Locate the cell with the specified text and output its (X, Y) center coordinate. 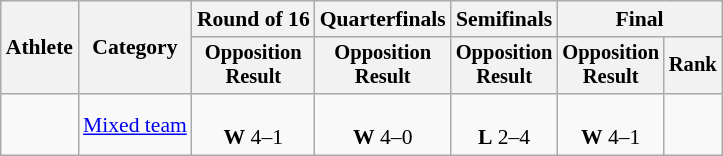
Round of 16 (254, 19)
Final (639, 19)
Rank (693, 66)
L 2–4 (504, 124)
Athlete (40, 48)
W 4–0 (383, 124)
Semifinals (504, 19)
Quarterfinals (383, 19)
Category (135, 48)
Mixed team (135, 124)
